Return [X, Y] of the center of cell containing provided text 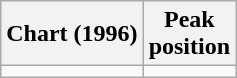
Chart (1996) [72, 34]
Peakposition [189, 34]
